Provide the [X, Y] coordinate of the cell's center where the given text is located.  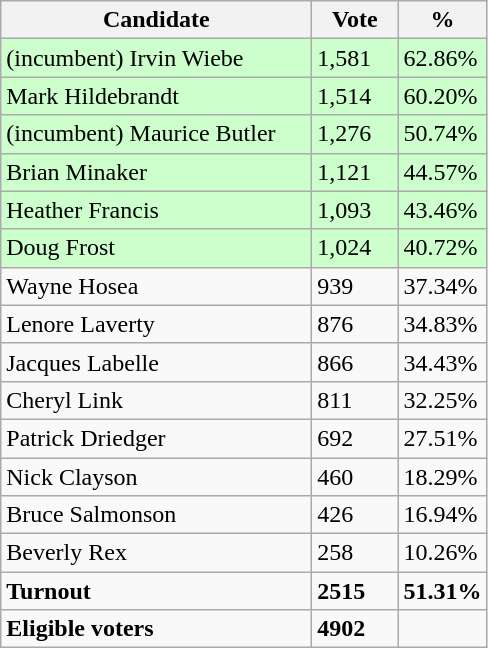
876 [355, 324]
60.20% [442, 96]
Lenore Laverty [156, 324]
Beverly Rex [156, 553]
1,581 [355, 58]
460 [355, 477]
Nick Clayson [156, 477]
Cheryl Link [156, 400]
1,093 [355, 210]
Jacques Labelle [156, 362]
Vote [355, 20]
34.43% [442, 362]
27.51% [442, 438]
866 [355, 362]
Bruce Salmonson [156, 515]
Heather Francis [156, 210]
% [442, 20]
692 [355, 438]
258 [355, 553]
Turnout [156, 591]
Patrick Driedger [156, 438]
62.86% [442, 58]
939 [355, 286]
1,514 [355, 96]
Eligible voters [156, 629]
44.57% [442, 172]
(incumbent) Maurice Butler [156, 134]
4902 [355, 629]
1,121 [355, 172]
43.46% [442, 210]
34.83% [442, 324]
(incumbent) Irvin Wiebe [156, 58]
Wayne Hosea [156, 286]
50.74% [442, 134]
Mark Hildebrandt [156, 96]
37.34% [442, 286]
18.29% [442, 477]
811 [355, 400]
16.94% [442, 515]
2515 [355, 591]
Brian Minaker [156, 172]
426 [355, 515]
Doug Frost [156, 248]
Candidate [156, 20]
1,024 [355, 248]
32.25% [442, 400]
40.72% [442, 248]
1,276 [355, 134]
51.31% [442, 591]
10.26% [442, 553]
